Search for the cell housing the specified text and yield its (X, Y) center coordinate. 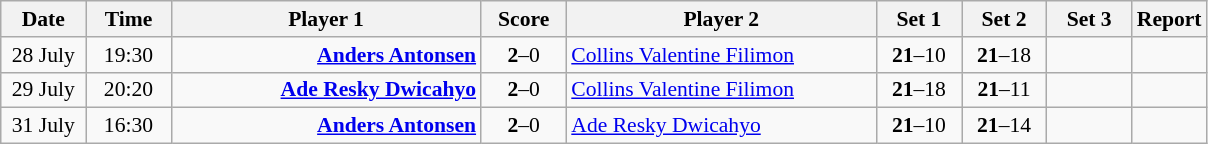
19:30 (128, 55)
Time (128, 19)
21–14 (1004, 126)
28 July (44, 55)
Date (44, 19)
Set 3 (1090, 19)
Player 1 (326, 19)
Set 1 (918, 19)
Report (1170, 19)
29 July (44, 90)
Set 2 (1004, 19)
31 July (44, 126)
16:30 (128, 126)
21–11 (1004, 90)
Score (524, 19)
20:20 (128, 90)
Player 2 (721, 19)
